Determine the (X, Y) coordinate at the center of the cell enclosing the given text.  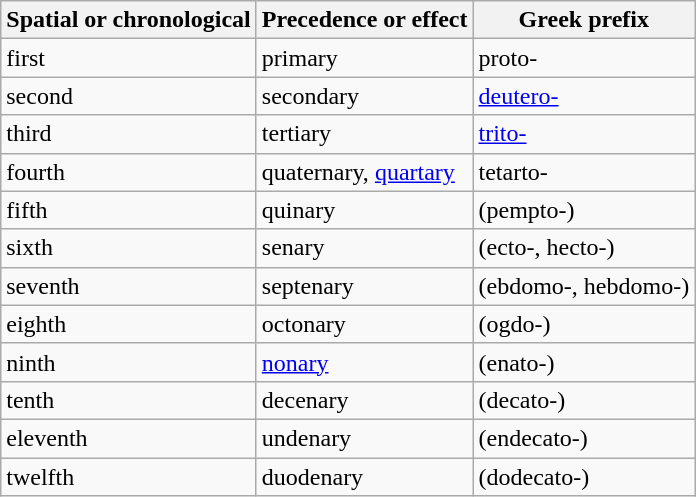
secondary (364, 96)
fourth (129, 172)
first (129, 58)
primary (364, 58)
quinary (364, 210)
tetarto- (584, 172)
eleventh (129, 438)
(ebdomo-, hebdomo-) (584, 286)
ninth (129, 362)
(ecto-, hecto-) (584, 248)
eighth (129, 324)
(decato-) (584, 400)
(endecato-) (584, 438)
Spatial or chronological (129, 20)
(ogdo-) (584, 324)
senary (364, 248)
(dodecato-) (584, 477)
nonary (364, 362)
third (129, 134)
quaternary, quartary (364, 172)
seventh (129, 286)
sixth (129, 248)
tertiary (364, 134)
(pempto-) (584, 210)
duodenary (364, 477)
twelfth (129, 477)
septenary (364, 286)
trito- (584, 134)
second (129, 96)
(enato-) (584, 362)
proto- (584, 58)
decenary (364, 400)
undenary (364, 438)
fifth (129, 210)
octonary (364, 324)
deutero- (584, 96)
tenth (129, 400)
Precedence or effect (364, 20)
Greek prefix (584, 20)
